Scan for the cell matching the given text and deliver its [x, y] coordinate at center. 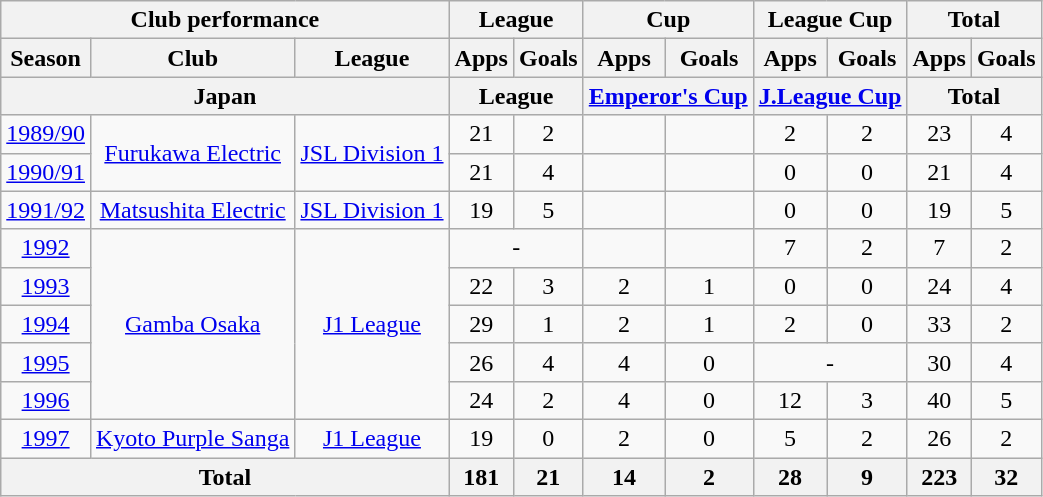
223 [939, 477]
33 [939, 324]
30 [939, 362]
40 [939, 400]
Cup [668, 20]
1995 [46, 362]
12 [790, 400]
181 [481, 477]
32 [1006, 477]
1993 [46, 286]
22 [481, 286]
1991/92 [46, 210]
28 [790, 477]
23 [939, 134]
J.League Cup [830, 96]
9 [867, 477]
1996 [46, 400]
Season [46, 58]
Kyoto Purple Sanga [192, 438]
League Cup [830, 20]
1990/91 [46, 172]
1994 [46, 324]
Emperor's Cup [668, 96]
Club performance [225, 20]
Japan [225, 96]
Furukawa Electric [192, 153]
14 [624, 477]
Club [192, 58]
1992 [46, 248]
Matsushita Electric [192, 210]
1989/90 [46, 134]
1997 [46, 438]
Gamba Osaka [192, 324]
29 [481, 324]
